Provide the [X, Y] coordinate of the cell's center where the given text is located.  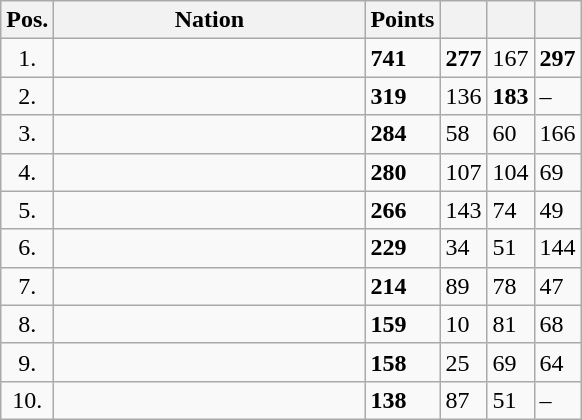
89 [464, 286]
107 [464, 172]
64 [558, 362]
214 [402, 286]
60 [510, 134]
7. [28, 286]
277 [464, 58]
144 [558, 248]
25 [464, 362]
Nation [210, 20]
183 [510, 96]
Points [402, 20]
229 [402, 248]
10 [464, 324]
5. [28, 210]
9. [28, 362]
10. [28, 400]
266 [402, 210]
6. [28, 248]
138 [402, 400]
143 [464, 210]
34 [464, 248]
136 [464, 96]
159 [402, 324]
2. [28, 96]
3. [28, 134]
280 [402, 172]
47 [558, 286]
284 [402, 134]
297 [558, 58]
158 [402, 362]
4. [28, 172]
319 [402, 96]
166 [558, 134]
74 [510, 210]
87 [464, 400]
81 [510, 324]
8. [28, 324]
68 [558, 324]
Pos. [28, 20]
49 [558, 210]
741 [402, 58]
1. [28, 58]
167 [510, 58]
78 [510, 286]
104 [510, 172]
58 [464, 134]
